Locate the cell with the specified text and output its (x, y) center coordinate. 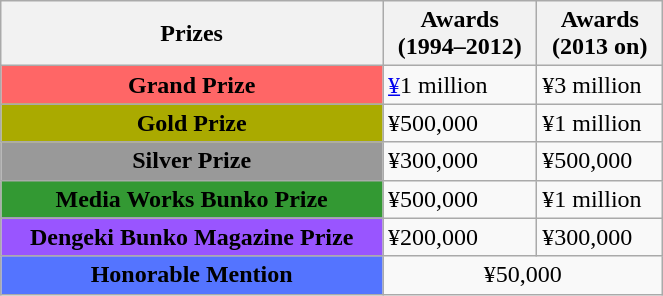
Awards(1994–2012) (460, 34)
¥200,000 (460, 237)
¥50,000 (523, 275)
¥3 million (600, 85)
Awards(2013 on) (600, 34)
Media Works Bunko Prize (192, 199)
Honorable Mention (192, 275)
Dengeki Bunko Magazine Prize (192, 237)
Gold Prize (192, 123)
Grand Prize (192, 85)
Silver Prize (192, 161)
Prizes (192, 34)
